Determine the (x, y) coordinate at the center of the cell enclosing the given text.  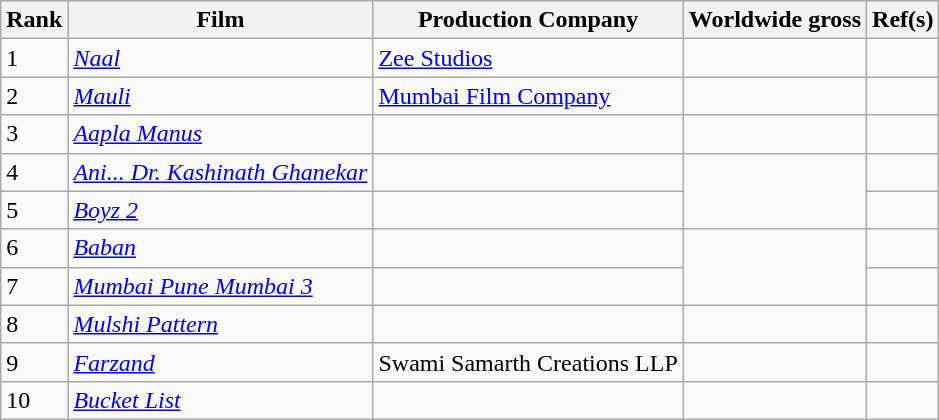
1 (34, 58)
Naal (220, 58)
8 (34, 324)
Rank (34, 20)
Ani... Dr. Kashinath Ghanekar (220, 172)
6 (34, 248)
5 (34, 210)
10 (34, 400)
3 (34, 134)
Boyz 2 (220, 210)
Mumbai Film Company (528, 96)
2 (34, 96)
4 (34, 172)
9 (34, 362)
Mauli (220, 96)
Farzand (220, 362)
Mulshi Pattern (220, 324)
Aapla Manus (220, 134)
Zee Studios (528, 58)
Film (220, 20)
Bucket List (220, 400)
Mumbai Pune Mumbai 3 (220, 286)
Swami Samarth Creations LLP (528, 362)
Ref(s) (903, 20)
7 (34, 286)
Baban (220, 248)
Worldwide gross (774, 20)
Production Company (528, 20)
